Identify which cell holds the provided text, then report its [X, Y] central coordinate. 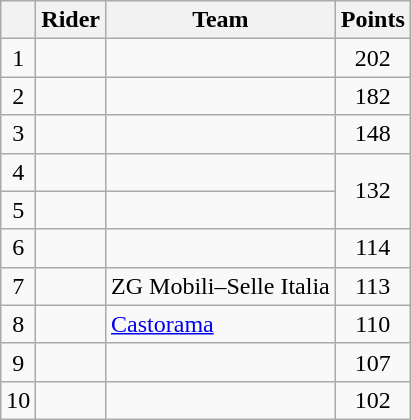
9 [18, 362]
113 [372, 286]
6 [18, 248]
3 [18, 134]
5 [18, 210]
ZG Mobili–Selle Italia [221, 286]
Team [221, 20]
10 [18, 400]
2 [18, 96]
102 [372, 400]
107 [372, 362]
202 [372, 58]
110 [372, 324]
182 [372, 96]
148 [372, 134]
7 [18, 286]
Castorama [221, 324]
Rider [71, 20]
4 [18, 172]
Points [372, 20]
114 [372, 248]
8 [18, 324]
132 [372, 191]
1 [18, 58]
